Find where the given text appears and provide that cell's center as (X, Y) coordinate. 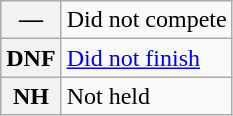
Did not compete (146, 20)
Did not finish (146, 58)
— (31, 20)
NH (31, 96)
Not held (146, 96)
DNF (31, 58)
